For the text-containing cell, return its midpoint in [x, y] coordinate format. 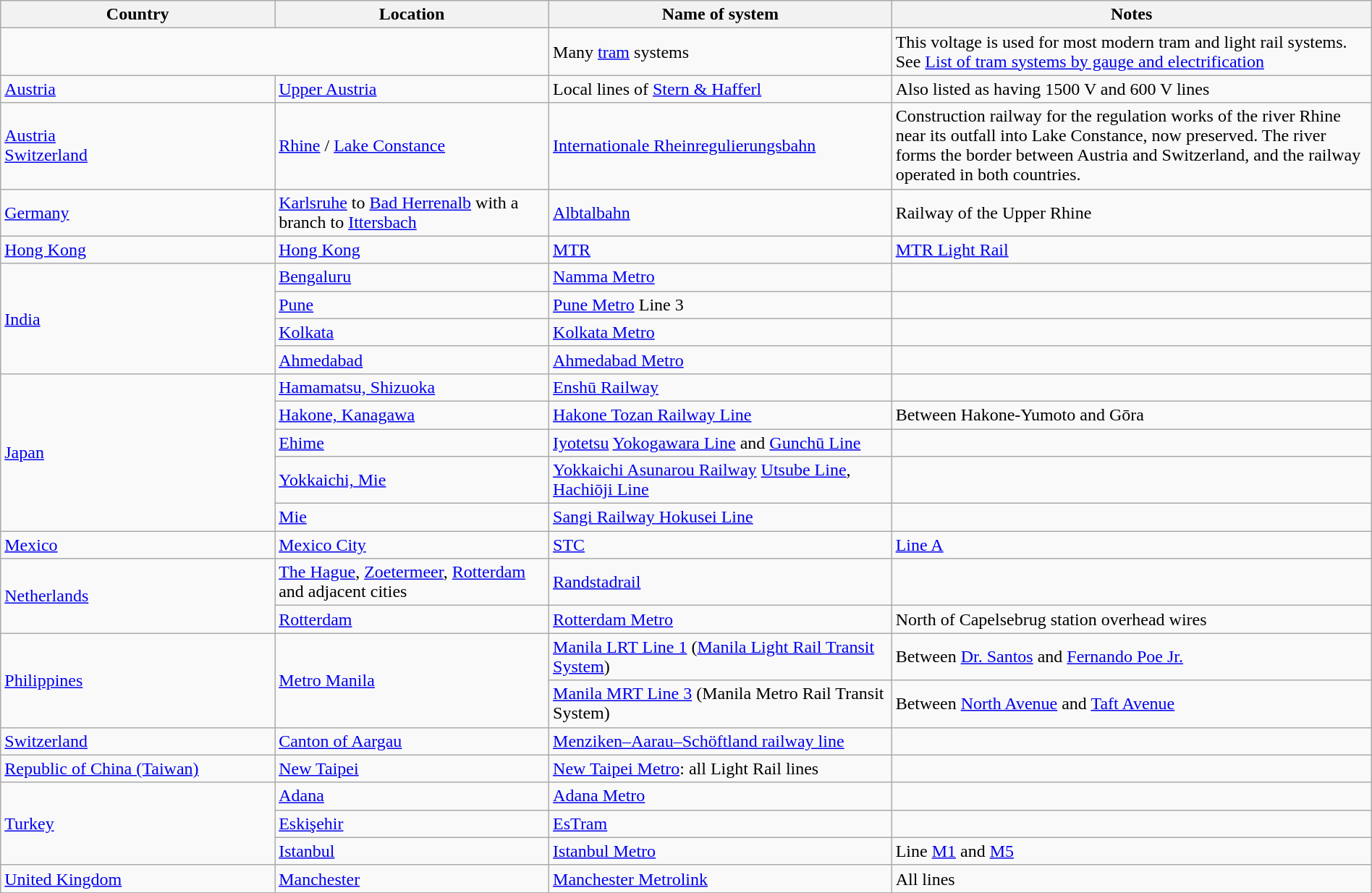
Yokkaichi Asunarou Railway Utsube Line, Hachiōji Line [721, 481]
Japan [137, 452]
Mexico [137, 545]
This voltage is used for most modern tram and light rail systems. See List of tram systems by gauge and electrification [1132, 52]
Kolkata Metro [721, 332]
Rotterdam Metro [721, 619]
Name of system [721, 14]
MTR Light Rail [1132, 250]
Turkey [137, 824]
Randstadrail [721, 582]
Sangi Railway Hokusei Line [721, 517]
Hamamatsu, Shizuoka [412, 387]
Rhine / Lake Constance [412, 146]
Mie [412, 517]
Canton of Aargau [412, 741]
The Hague, Zoetermeer, Rotterdam and adjacent cities [412, 582]
Adana Metro [721, 796]
Menziken–Aarau–Schöftland railway line [721, 741]
North of Capelsebrug station overhead wires [1132, 619]
Upper Austria [412, 89]
Between Hakone-Yumoto and Gōra [1132, 415]
Republic of China (Taiwan) [137, 769]
Line M1 and M5 [1132, 851]
Local lines of Stern & Hafferl [721, 89]
STC [721, 545]
Germany [137, 213]
Manila MRT Line 3 (Manila Metro Rail Transit System) [721, 703]
New Taipei Metro: all Light Rail lines [721, 769]
Manchester [412, 879]
Rotterdam [412, 619]
All lines [1132, 879]
Internationale Rheinregulierungsbahn [721, 146]
Pune [412, 305]
Hakone Tozan Railway Line [721, 415]
Iyotetsu Yokogawara Line and Gunchū Line [721, 442]
Adana [412, 796]
Pune Metro Line 3 [721, 305]
Philippines [137, 680]
MTR [721, 250]
Notes [1132, 14]
Istanbul Metro [721, 851]
Country [137, 14]
Metro Manila [412, 680]
Location [412, 14]
Kolkata [412, 332]
Switzerland [137, 741]
Between Dr. Santos and Fernando Poe Jr. [1132, 657]
Netherlands [137, 596]
Austria [137, 89]
Karlsruhe to Bad Herrenalb with a branch to Ittersbach [412, 213]
Yokkaichi, Mie [412, 481]
AustriaSwitzerland [137, 146]
Ahmedabad [412, 360]
Manila LRT Line 1 (Manila Light Rail Transit System) [721, 657]
Mexico City [412, 545]
Ahmedabad Metro [721, 360]
Albtalbahn [721, 213]
Istanbul [412, 851]
Manchester Metrolink [721, 879]
Ehime [412, 442]
EsTram [721, 824]
Bengaluru [412, 277]
Hakone, Kanagawa [412, 415]
United Kingdom [137, 879]
Namma Metro [721, 277]
Line A [1132, 545]
Also listed as having 1500 V and 600 V lines [1132, 89]
Enshū Railway [721, 387]
Many tram systems [721, 52]
Railway of the Upper Rhine [1132, 213]
New Taipei [412, 769]
Eskişehir [412, 824]
Between North Avenue and Taft Avenue [1132, 703]
India [137, 318]
